Pinpoint the cell where the given text exists, returning its [X, Y] midpoint coordinate. 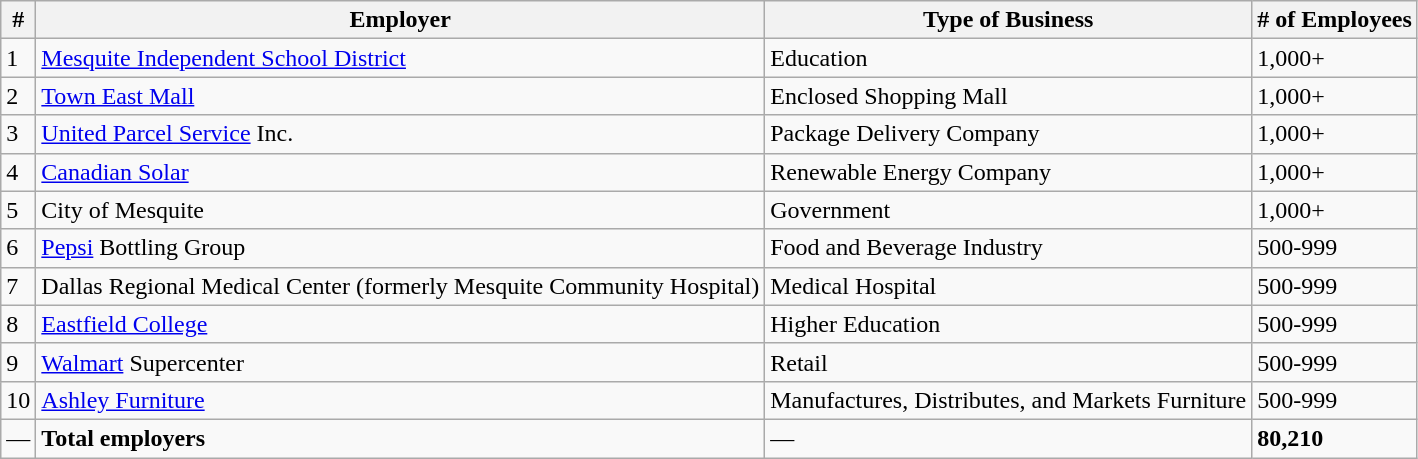
Higher Education [1008, 324]
Enclosed Shopping Mall [1008, 96]
City of Mesquite [400, 210]
6 [18, 248]
Ashley Furniture [400, 400]
Town East Mall [400, 96]
Type of Business [1008, 20]
# of Employees [1335, 20]
Government [1008, 210]
7 [18, 286]
Renewable Energy Company [1008, 172]
5 [18, 210]
Canadian Solar [400, 172]
Retail [1008, 362]
Manufactures, Distributes, and Markets Furniture [1008, 400]
Package Delivery Company [1008, 134]
8 [18, 324]
Total employers [400, 438]
10 [18, 400]
80,210 [1335, 438]
United Parcel Service Inc. [400, 134]
Mesquite Independent School District [400, 58]
2 [18, 96]
1 [18, 58]
# [18, 20]
9 [18, 362]
4 [18, 172]
Walmart Supercenter [400, 362]
Food and Beverage Industry [1008, 248]
Education [1008, 58]
Pepsi Bottling Group [400, 248]
Dallas Regional Medical Center (formerly Mesquite Community Hospital) [400, 286]
Employer [400, 20]
Eastfield College [400, 324]
Medical Hospital [1008, 286]
3 [18, 134]
